Locate the cell with the specified text and output its [X, Y] center coordinate. 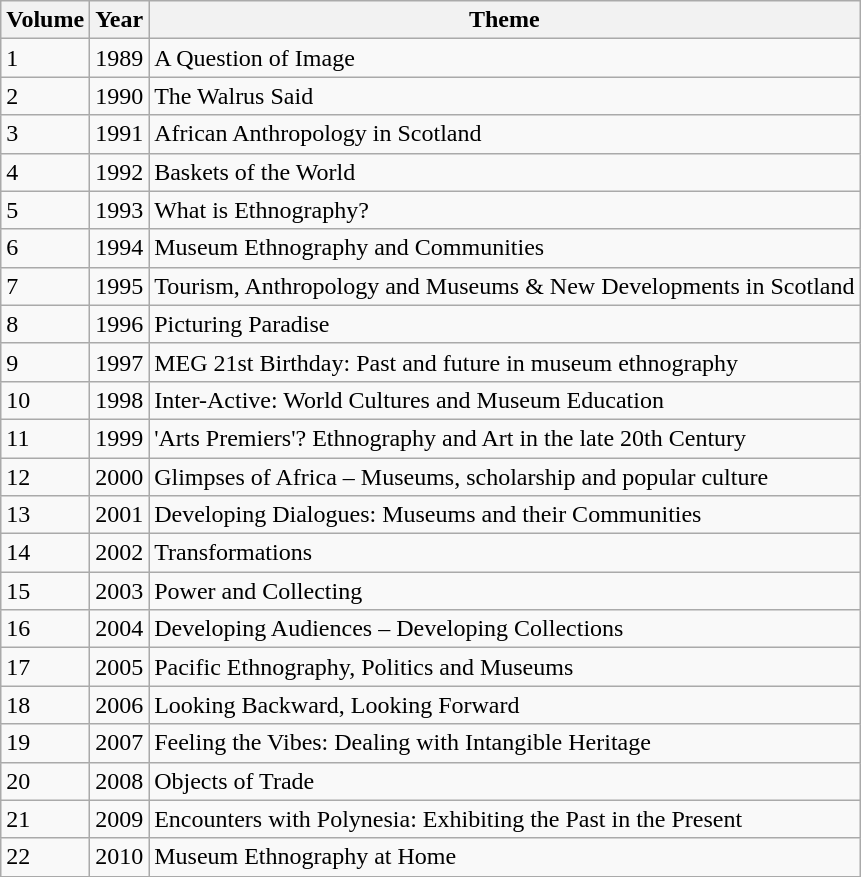
Inter-Active: World Cultures and Museum Education [504, 400]
1996 [120, 324]
20 [46, 781]
Feeling the Vibes: Dealing with Intangible Heritage [504, 743]
2009 [120, 819]
Museum Ethnography at Home [504, 857]
22 [46, 857]
1995 [120, 286]
19 [46, 743]
Tourism, Anthropology and Museums & New Developments in Scotland [504, 286]
2003 [120, 591]
Year [120, 20]
2005 [120, 667]
Picturing Paradise [504, 324]
Baskets of the World [504, 172]
1997 [120, 362]
What is Ethnography? [504, 210]
Power and Collecting [504, 591]
MEG 21st Birthday: Past and future in museum ethnography [504, 362]
Transformations [504, 553]
Encounters with Polynesia: Exhibiting the Past in the Present [504, 819]
1990 [120, 96]
2010 [120, 857]
Museum Ethnography and Communities [504, 248]
2 [46, 96]
11 [46, 438]
Volume [46, 20]
7 [46, 286]
18 [46, 705]
12 [46, 477]
6 [46, 248]
5 [46, 210]
2006 [120, 705]
1992 [120, 172]
8 [46, 324]
Glimpses of Africa – Museums, scholarship and popular culture [504, 477]
17 [46, 667]
The Walrus Said [504, 96]
15 [46, 591]
16 [46, 629]
1989 [120, 58]
21 [46, 819]
2002 [120, 553]
Developing Dialogues: Museums and their Communities [504, 515]
2008 [120, 781]
10 [46, 400]
3 [46, 134]
1994 [120, 248]
'Arts Premiers'? Ethnography and Art in the late 20th Century [504, 438]
2007 [120, 743]
13 [46, 515]
1998 [120, 400]
Developing Audiences – Developing Collections [504, 629]
2000 [120, 477]
4 [46, 172]
2004 [120, 629]
9 [46, 362]
1991 [120, 134]
2001 [120, 515]
1999 [120, 438]
Objects of Trade [504, 781]
African Anthropology in Scotland [504, 134]
A Question of Image [504, 58]
1 [46, 58]
Theme [504, 20]
1993 [120, 210]
Looking Backward, Looking Forward [504, 705]
14 [46, 553]
Pacific Ethnography, Politics and Museums [504, 667]
